Locate the cell with the specified text and output its (x, y) center coordinate. 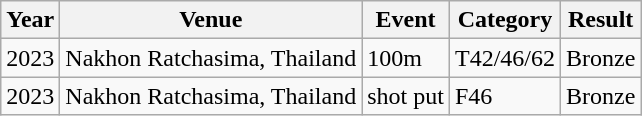
Result (601, 20)
F46 (504, 96)
Year (30, 20)
shot put (406, 96)
Category (504, 20)
Event (406, 20)
T42/46/62 (504, 58)
Venue (211, 20)
100m (406, 58)
